From the cell containing the given text, extract its center point as (X, Y) coordinate. 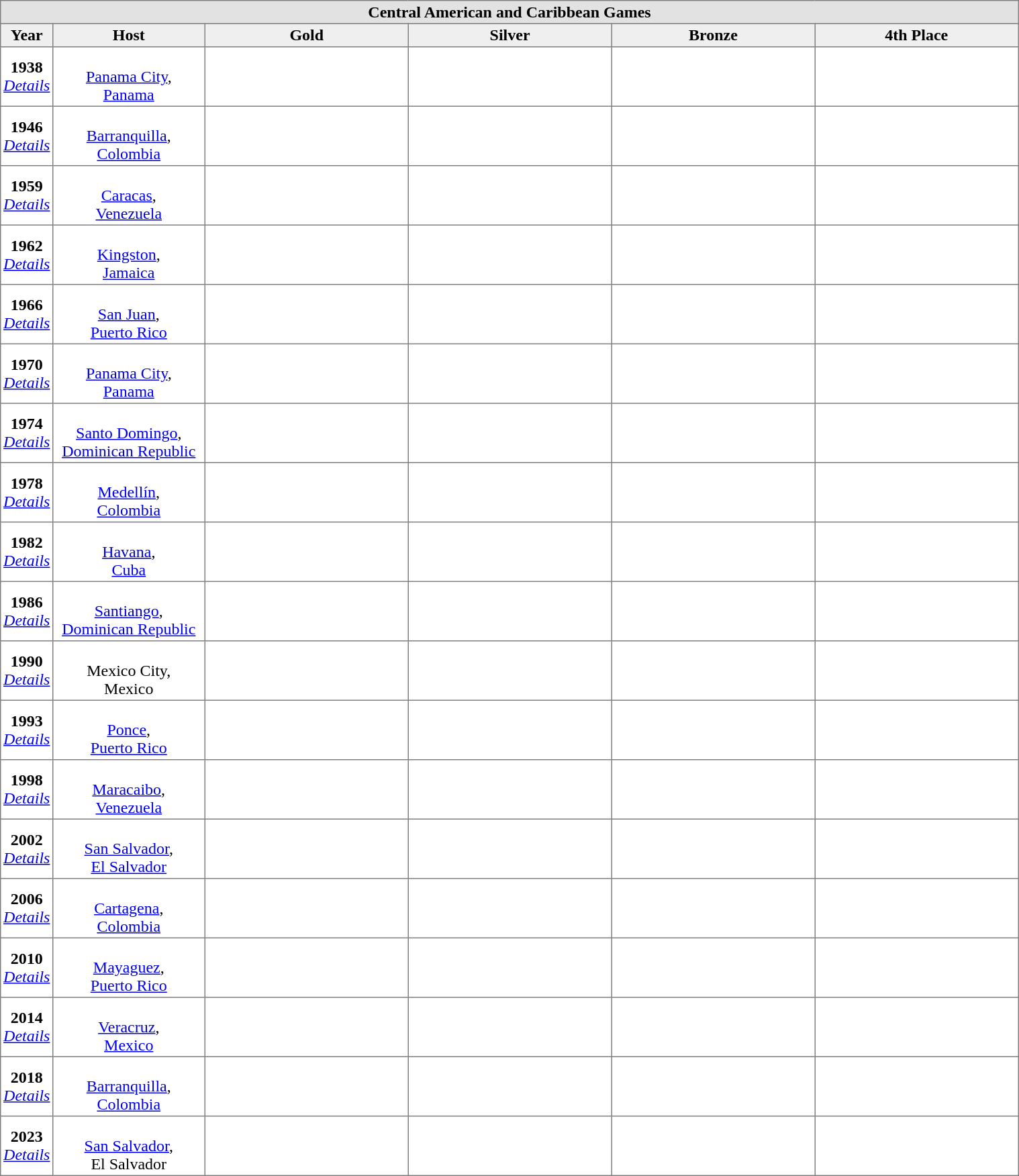
1966Details (27, 314)
1946Details (27, 136)
2023Details (27, 1146)
2018Details (27, 1086)
Central American and Caribbean Games (509, 12)
Santiango, Dominican Republic (129, 611)
1959Details (27, 195)
1970Details (27, 373)
Maracaibo, Venezuela (129, 789)
San Juan, Puerto Rico (129, 314)
2010Details (27, 967)
Host (129, 35)
1998Details (27, 789)
Kingston, Jamaica (129, 254)
1978Details (27, 492)
Mayaguez, Puerto Rico (129, 967)
Silver (510, 35)
2006Details (27, 908)
1974Details (27, 433)
1986Details (27, 611)
Medellín, Colombia (129, 492)
Santo Domingo, Dominican Republic (129, 433)
1990Details (27, 671)
Year (27, 35)
Gold (306, 35)
1982Details (27, 552)
Bronze (713, 35)
Veracruz, Mexico (129, 1027)
1993Details (27, 730)
Cartagena, Colombia (129, 908)
Havana, Cuba (129, 552)
Mexico City, Mexico (129, 671)
1962Details (27, 254)
2002Details (27, 848)
Ponce, Puerto Rico (129, 730)
1938Details (27, 77)
Caracas, Venezuela (129, 195)
4th Place (917, 35)
2014Details (27, 1027)
